Output the (X, Y) coordinate of the center of the cell containing the given text.  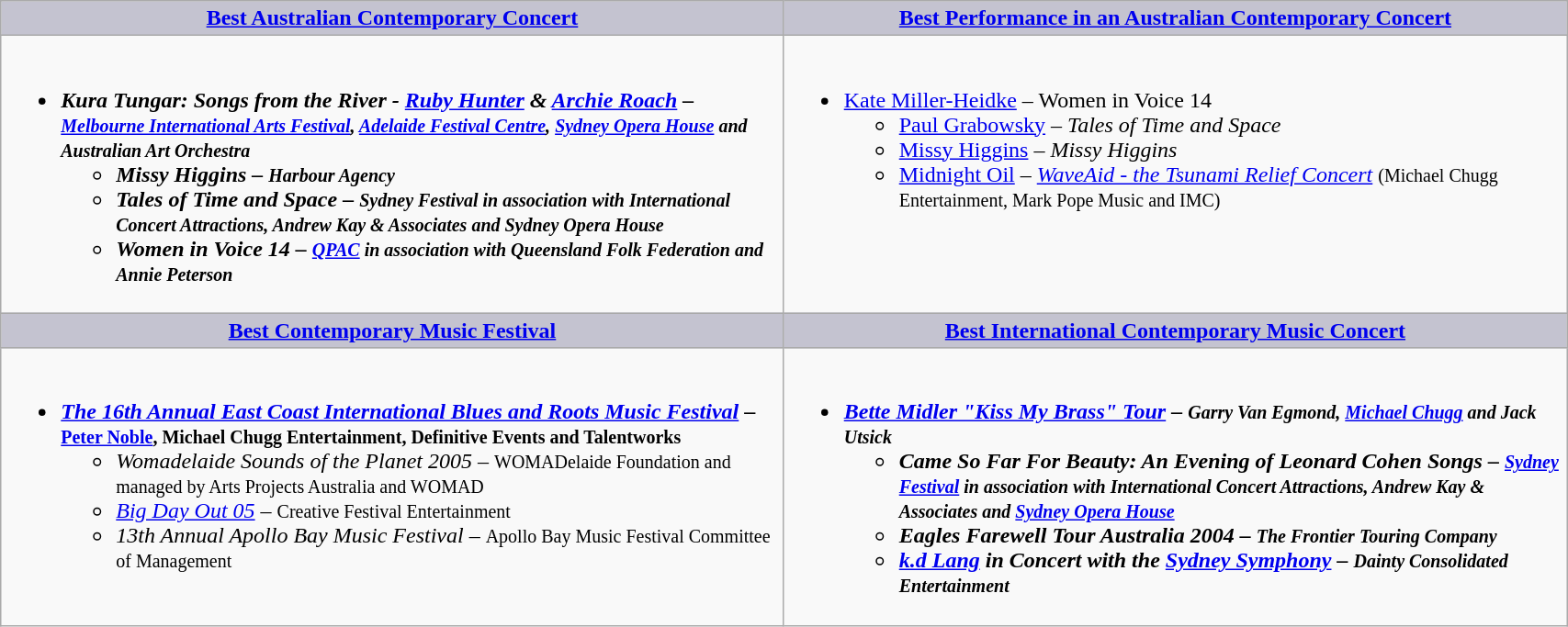
Best Australian Contemporary Concert (392, 18)
Best Performance in an Australian Contemporary Concert (1175, 18)
Best International Contemporary Music Concert (1175, 330)
Best Contemporary Music Festival (392, 330)
